Pinpoint the cell where the given text exists, returning its (x, y) midpoint coordinate. 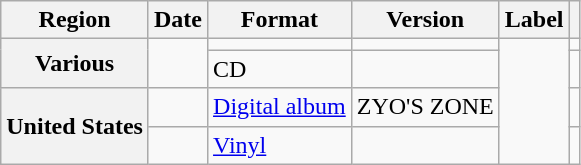
Label (534, 20)
Region (75, 20)
Version (425, 20)
CD (280, 69)
Date (178, 20)
Digital album (280, 107)
Vinyl (280, 145)
Format (280, 20)
United States (75, 126)
ZYO'S ZONE (425, 107)
Various (75, 64)
